Search for the cell housing the specified text and yield its [X, Y] center coordinate. 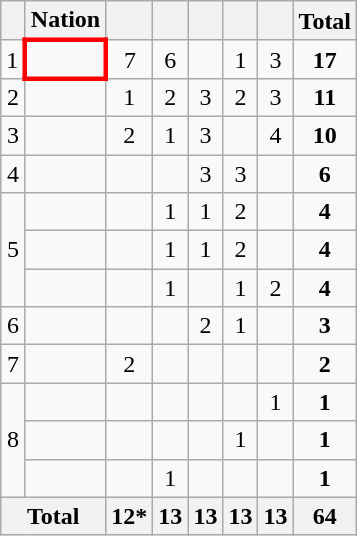
17 [325, 59]
12* [130, 516]
64 [325, 516]
10 [325, 135]
11 [325, 97]
5 [14, 250]
8 [14, 440]
Nation [65, 21]
